Capture the cell that displays the provided text and extract its (x, y) central coordinate. 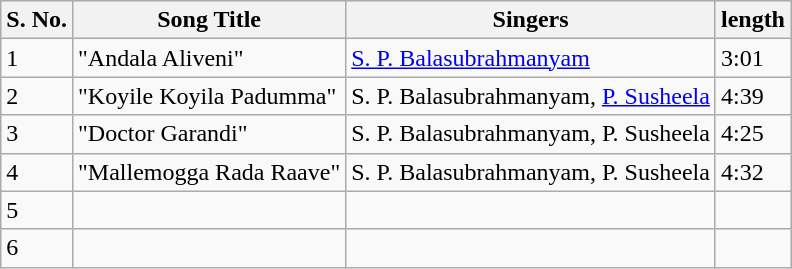
"Doctor Garandi" (208, 134)
S. No. (37, 20)
S. P. Balasubrahmanyam (531, 58)
"Andala Aliveni" (208, 58)
4:32 (752, 172)
5 (37, 210)
4 (37, 172)
Song Title (208, 20)
"Mallemogga Rada Raave" (208, 172)
3 (37, 134)
4:25 (752, 134)
4:39 (752, 96)
3:01 (752, 58)
length (752, 20)
Singers (531, 20)
2 (37, 96)
1 (37, 58)
6 (37, 248)
"Koyile Koyila Padumma" (208, 96)
